Extract the (x, y) coordinate from the center of the cell holding the provided text.  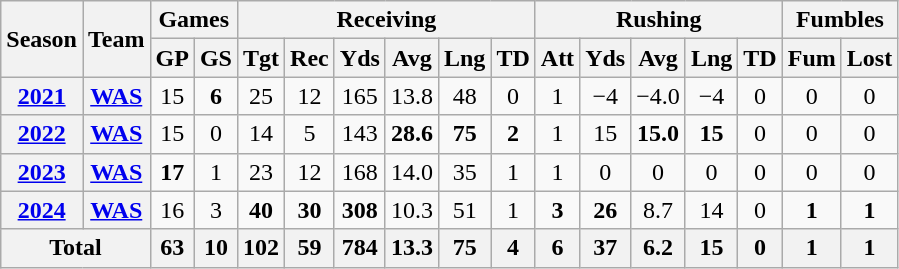
51 (464, 210)
102 (260, 248)
Rec (310, 58)
17 (172, 172)
13.8 (412, 96)
2022 (42, 134)
Att (557, 58)
8.7 (658, 210)
Team (116, 39)
59 (310, 248)
168 (360, 172)
6.2 (658, 248)
784 (360, 248)
2021 (42, 96)
40 (260, 210)
308 (360, 210)
15.0 (658, 134)
28.6 (412, 134)
143 (360, 134)
23 (260, 172)
10 (216, 248)
63 (172, 248)
25 (260, 96)
165 (360, 96)
Games (194, 20)
5 (310, 134)
14.0 (412, 172)
4 (513, 248)
30 (310, 210)
Total (76, 248)
GS (216, 58)
Rushing (658, 20)
26 (606, 210)
Tgt (260, 58)
Lost (869, 58)
−4.0 (658, 96)
13.3 (412, 248)
Fumbles (840, 20)
2024 (42, 210)
Season (42, 39)
Fum (812, 58)
2 (513, 134)
2023 (42, 172)
10.3 (412, 210)
GP (172, 58)
48 (464, 96)
37 (606, 248)
16 (172, 210)
35 (464, 172)
Receiving (386, 20)
